Provide the (X, Y) coordinate of the cell's center where the given text is located.  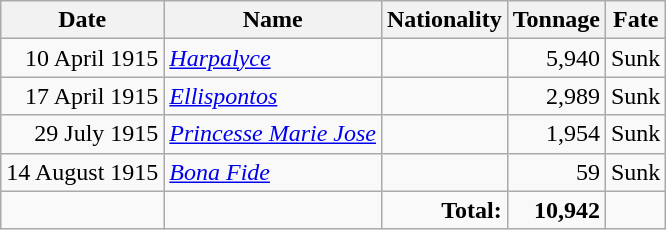
Tonnage (556, 20)
14 August 1915 (82, 172)
5,940 (556, 58)
17 April 1915 (82, 96)
Princesse Marie Jose (273, 134)
29 July 1915 (82, 134)
1,954 (556, 134)
Ellispontos (273, 96)
Bona Fide (273, 172)
Nationality (444, 20)
10 April 1915 (82, 58)
Date (82, 20)
10,942 (556, 210)
Fate (635, 20)
Name (273, 20)
Total: (444, 210)
2,989 (556, 96)
59 (556, 172)
Harpalyce (273, 58)
